Pinpoint the cell where the given text exists, returning its [x, y] midpoint coordinate. 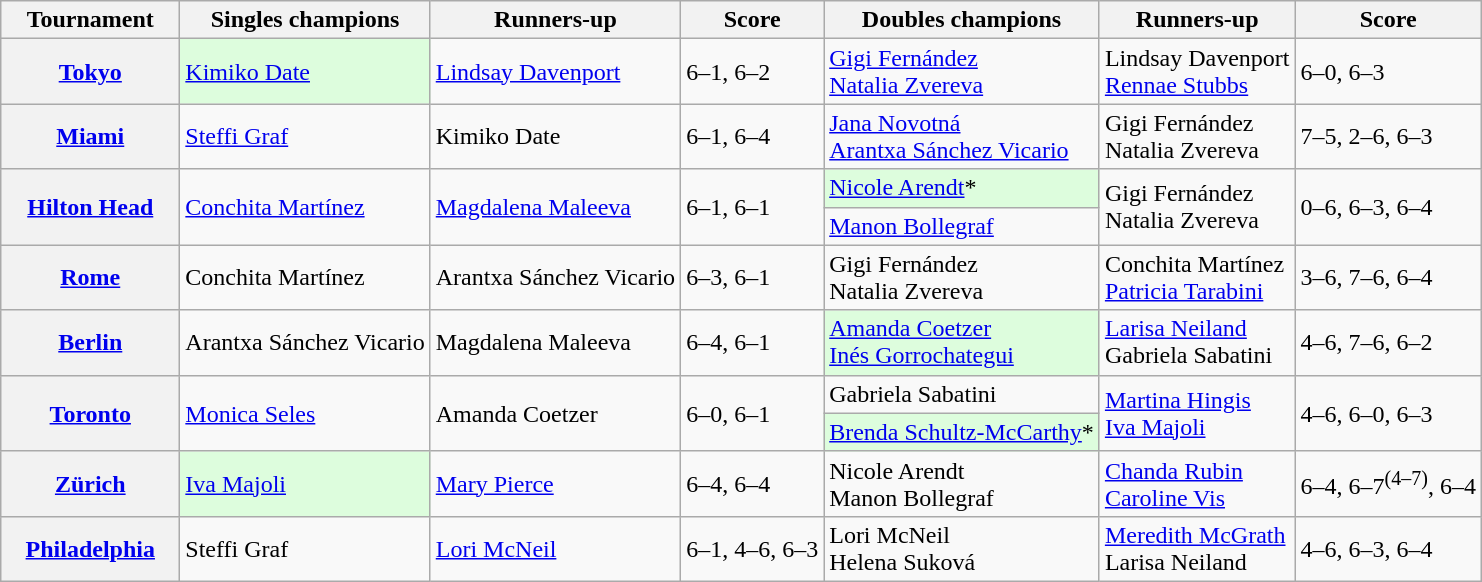
6–4, 6–1 [752, 342]
Amanda Coetzer [555, 413]
Zürich [90, 484]
Iva Majoli [305, 484]
6–1, 4–6, 6–3 [752, 548]
Lindsay Davenport [555, 72]
6–4, 6–7(4–7), 6–4 [1388, 484]
Miami [90, 136]
Manon Bollegraf [962, 226]
Lindsay Davenport Rennae Stubbs [1197, 72]
Brenda Schultz-McCarthy* [962, 432]
4–6, 6–3, 6–4 [1388, 548]
0–6, 6–3, 6–4 [1388, 207]
Conchita Martínez Patricia Tarabini [1197, 278]
Martina Hingis Iva Majoli [1197, 413]
Singles champions [305, 20]
Jana Novotná Arantxa Sánchez Vicario [962, 136]
6–0, 6–1 [752, 413]
Rome [90, 278]
6–3, 6–1 [752, 278]
Gabriela Sabatini [962, 394]
7–5, 2–6, 6–3 [1388, 136]
6–1, 6–2 [752, 72]
3–6, 7–6, 6–4 [1388, 278]
Hilton Head [90, 207]
Philadelphia [90, 548]
4–6, 6–0, 6–3 [1388, 413]
Nicole Arendt Manon Bollegraf [962, 484]
Mary Pierce [555, 484]
Berlin [90, 342]
4–6, 7–6, 6–2 [1388, 342]
Toronto [90, 413]
6–0, 6–3 [1388, 72]
Chanda Rubin Caroline Vis [1197, 484]
Lori McNeil [555, 548]
6–1, 6–1 [752, 207]
Tokyo [90, 72]
Meredith McGrath Larisa Neiland [1197, 548]
Monica Seles [305, 413]
Nicole Arendt* [962, 188]
6–4, 6–4 [752, 484]
Tournament [90, 20]
Lori McNeil Helena Suková [962, 548]
6–1, 6–4 [752, 136]
Larisa Neiland Gabriela Sabatini [1197, 342]
Amanda Coetzer Inés Gorrochategui [962, 342]
Doubles champions [962, 20]
